Capture the cell that displays the provided text and extract its (x, y) central coordinate. 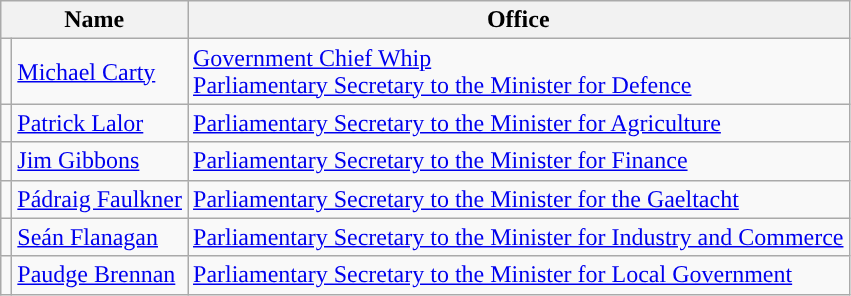
Office (519, 20)
Parliamentary Secretary to the Minister for Industry and Commerce (519, 237)
Patrick Lalor (100, 123)
Parliamentary Secretary to the Minister for Finance (519, 161)
Government Chief WhipParliamentary Secretary to the Minister for Defence (519, 72)
Name (94, 20)
Parliamentary Secretary to the Minister for Local Government (519, 275)
Parliamentary Secretary to the Minister for Agriculture (519, 123)
Michael Carty (100, 72)
Seán Flanagan (100, 237)
Parliamentary Secretary to the Minister for the Gaeltacht (519, 199)
Pádraig Faulkner (100, 199)
Paudge Brennan (100, 275)
Jim Gibbons (100, 161)
